For the text-containing cell, return its midpoint in [X, Y] coordinate format. 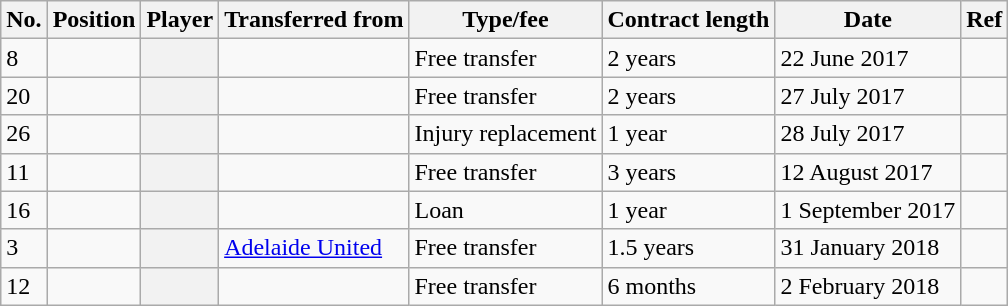
20 [24, 96]
Position [94, 20]
Player [180, 20]
11 [24, 172]
Type/fee [506, 20]
27 July 2017 [868, 96]
2 February 2018 [868, 286]
1 September 2017 [868, 210]
6 months [688, 286]
1.5 years [688, 248]
22 June 2017 [868, 58]
12 August 2017 [868, 172]
3 [24, 248]
Adelaide United [314, 248]
3 years [688, 172]
Ref [984, 20]
26 [24, 134]
16 [24, 210]
Date [868, 20]
8 [24, 58]
12 [24, 286]
28 July 2017 [868, 134]
Loan [506, 210]
Contract length [688, 20]
Injury replacement [506, 134]
Transferred from [314, 20]
No. [24, 20]
31 January 2018 [868, 248]
